Determine the (X, Y) coordinate at the center of the cell enclosing the given text.  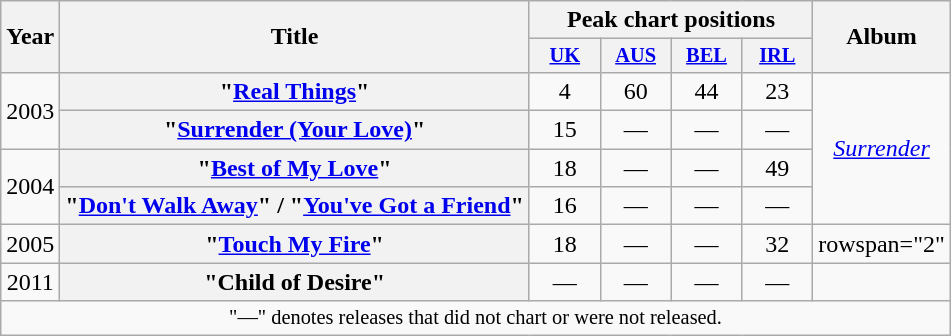
4 (564, 91)
Peak chart positions (670, 20)
UK (564, 56)
"Touch My Fire" (295, 244)
"Child of Desire" (295, 282)
2004 (30, 187)
"Real Things" (295, 91)
"Don't Walk Away" / "You've Got a Friend" (295, 206)
Year (30, 37)
Album (882, 37)
AUS (636, 56)
44 (706, 91)
32 (778, 244)
"—" denotes releases that did not chart or were not released. (476, 318)
BEL (706, 56)
rowspan="2" (882, 244)
"Best of My Love" (295, 168)
15 (564, 130)
Surrender (882, 148)
IRL (778, 56)
2011 (30, 282)
16 (564, 206)
"Surrender (Your Love)" (295, 130)
60 (636, 91)
Title (295, 37)
2003 (30, 110)
23 (778, 91)
2005 (30, 244)
49 (778, 168)
